Return (x, y) of the center of cell containing provided text 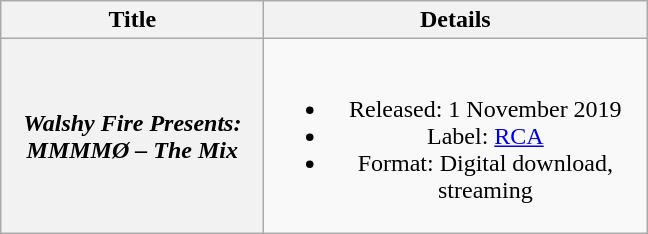
Released: 1 November 2019Label: RCAFormat: Digital download, streaming (456, 136)
Title (132, 20)
Details (456, 20)
Walshy Fire Presents: MMMMØ – The Mix (132, 136)
